Locate the cell with the specified text and output its [X, Y] center coordinate. 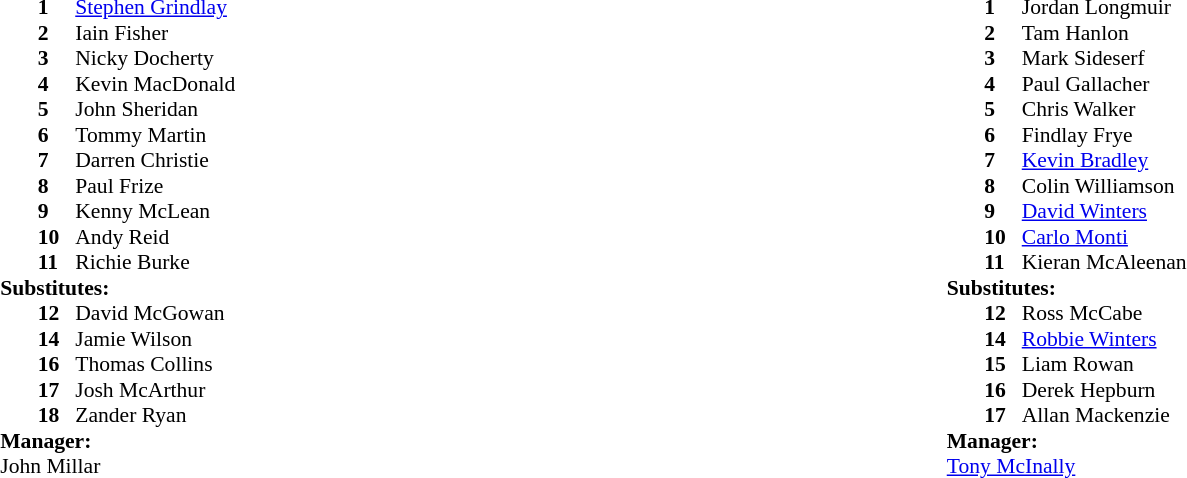
Substitutes: [188, 288]
David McGowan [225, 313]
Josh McArthur [225, 390]
Paul Frize [225, 186]
Kenny McLean [225, 211]
Jamie Wilson [225, 339]
Nicky Docherty [225, 59]
Manager: [188, 441]
Andy Reid [225, 237]
Richie Burke [225, 263]
Thomas Collins [225, 365]
Darren Christie [225, 161]
18 [57, 415]
John Sheridan [225, 109]
Kevin MacDonald [225, 84]
Zander Ryan [225, 415]
Tommy Martin [225, 135]
15 [1003, 365]
Iain Fisher [225, 33]
